Output the (x, y) coordinate of the center of the cell containing the given text.  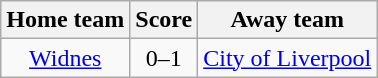
Score (164, 20)
Home team (66, 20)
City of Liverpool (288, 58)
Away team (288, 20)
Widnes (66, 58)
0–1 (164, 58)
